Output the (X, Y) coordinate of the center of the cell containing the given text.  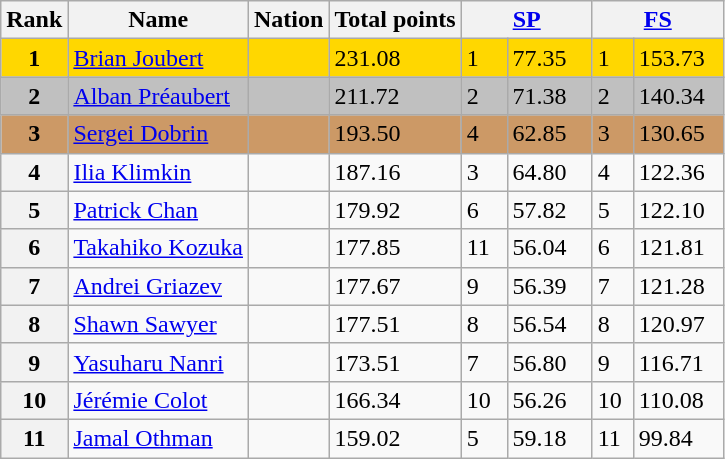
56.39 (550, 286)
77.35 (550, 58)
71.38 (550, 96)
Brian Joubert (158, 58)
Ilia Klimkin (158, 172)
193.50 (395, 134)
56.04 (550, 248)
121.28 (678, 286)
120.97 (678, 324)
177.67 (395, 286)
211.72 (395, 96)
130.65 (678, 134)
Patrick Chan (158, 210)
Jérémie Colot (158, 400)
Shawn Sawyer (158, 324)
56.26 (550, 400)
177.51 (395, 324)
SP (526, 20)
187.16 (395, 172)
110.08 (678, 400)
159.02 (395, 438)
Name (158, 20)
56.80 (550, 362)
Rank (34, 20)
FS (658, 20)
62.85 (550, 134)
173.51 (395, 362)
153.73 (678, 58)
177.85 (395, 248)
99.84 (678, 438)
Nation (289, 20)
179.92 (395, 210)
Andrei Griazev (158, 286)
Takahiko Kozuka (158, 248)
Jamal Othman (158, 438)
Alban Préaubert (158, 96)
64.80 (550, 172)
140.34 (678, 96)
122.10 (678, 210)
Total points (395, 20)
166.34 (395, 400)
57.82 (550, 210)
Yasuharu Nanri (158, 362)
121.81 (678, 248)
116.71 (678, 362)
231.08 (395, 58)
122.36 (678, 172)
59.18 (550, 438)
56.54 (550, 324)
Sergei Dobrin (158, 134)
